Capture the cell that displays the provided text and extract its [X, Y] central coordinate. 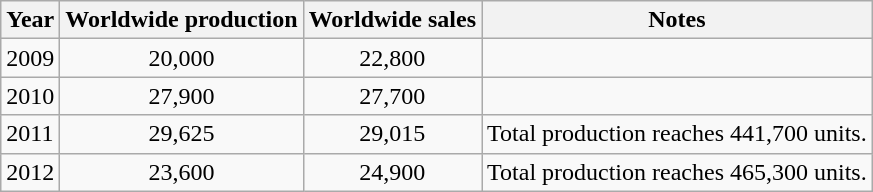
29,015 [392, 134]
Total production reaches 441,700 units. [678, 134]
20,000 [182, 58]
Total production reaches 465,300 units. [678, 172]
Worldwide sales [392, 20]
Worldwide production [182, 20]
Year [30, 20]
27,700 [392, 96]
2011 [30, 134]
27,900 [182, 96]
Notes [678, 20]
24,900 [392, 172]
2012 [30, 172]
22,800 [392, 58]
23,600 [182, 172]
2010 [30, 96]
29,625 [182, 134]
2009 [30, 58]
